Identify which cell holds the provided text, then report its [X, Y] central coordinate. 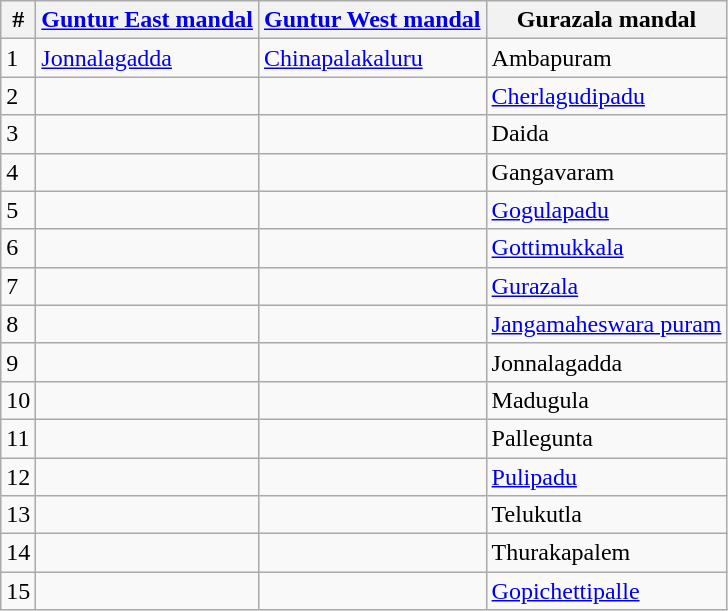
Jangamaheswara puram [606, 324]
Guntur West mandal [372, 20]
11 [18, 438]
Gangavaram [606, 172]
3 [18, 134]
Ambapuram [606, 58]
Thurakapalem [606, 553]
4 [18, 172]
14 [18, 553]
Pulipadu [606, 477]
Daida [606, 134]
1 [18, 58]
5 [18, 210]
# [18, 20]
Chinapalakaluru [372, 58]
Pallegunta [606, 438]
15 [18, 591]
Guntur East mandal [148, 20]
6 [18, 248]
Cherlagudipadu [606, 96]
2 [18, 96]
8 [18, 324]
9 [18, 362]
Telukutla [606, 515]
Gottimukkala [606, 248]
Madugula [606, 400]
12 [18, 477]
7 [18, 286]
13 [18, 515]
Gogulapadu [606, 210]
Gurazala mandal [606, 20]
Gopichettipalle [606, 591]
Gurazala [606, 286]
10 [18, 400]
